Extract the [x, y] coordinate from the center of the cell holding the provided text.  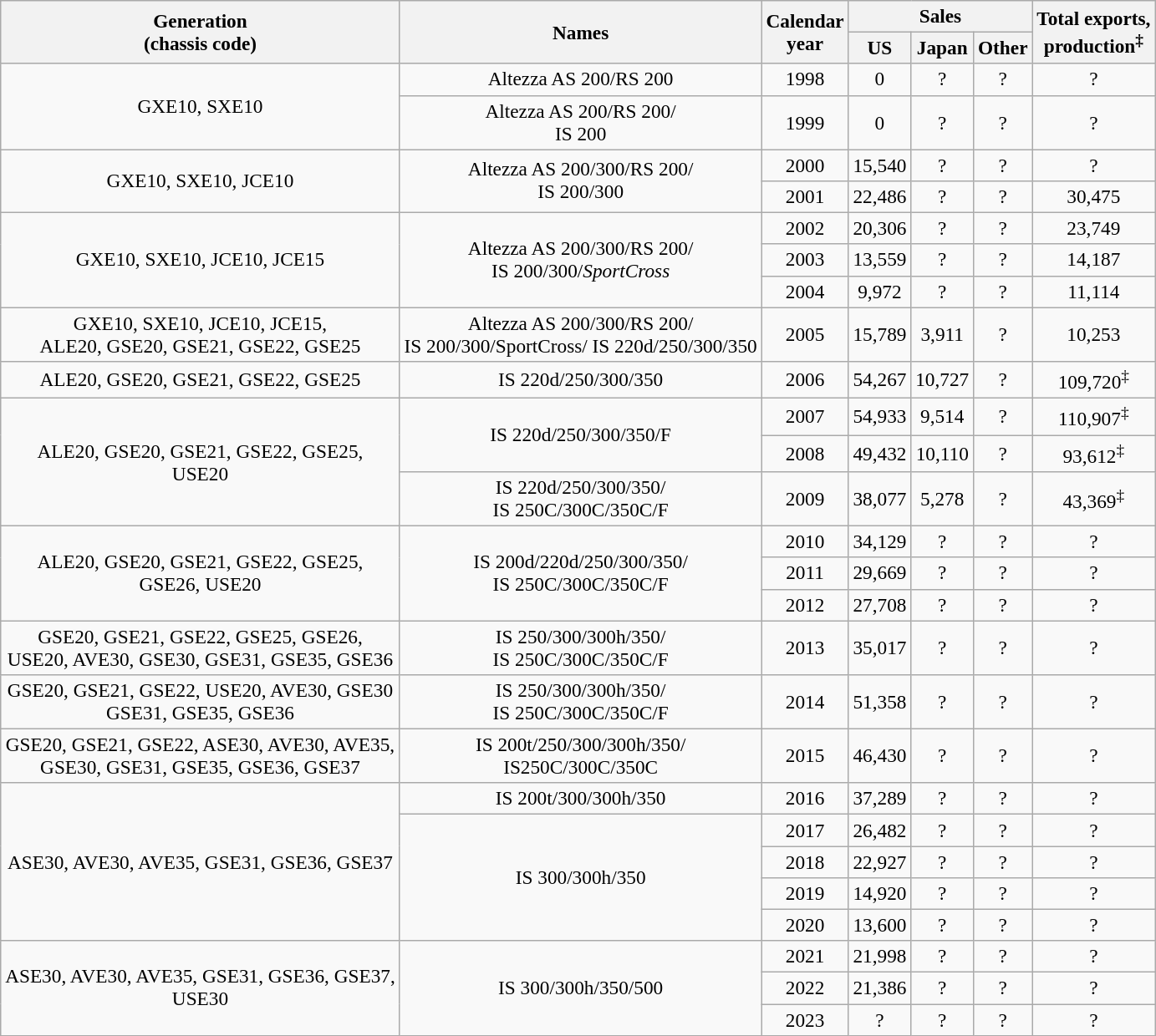
26,482 [879, 830]
Altezza AS 200/RS 200/IS 200 [580, 122]
Sales [940, 16]
15,540 [879, 165]
14,920 [879, 893]
Total exports, production‡ [1093, 32]
2000 [805, 165]
93,612‡ [1093, 453]
2018 [805, 861]
2013 [805, 647]
23,749 [1093, 228]
15,789 [879, 334]
2015 [805, 755]
2002 [805, 228]
Altezza AS 200/RS 200 [580, 79]
13,559 [879, 260]
GXE10, SXE10, JCE10, JCE15 [201, 259]
GSE20, GSE21, GSE22, USE20, AVE30, GSE30GSE31, GSE35, GSE36 [201, 702]
2003 [805, 260]
38,077 [879, 498]
9,514 [943, 416]
IS 200t/300/300h/350 [580, 799]
GXE10, SXE10, JCE10 [201, 180]
GSE20, GSE21, GSE22, ASE30, AVE30, AVE35,GSE30, GSE31, GSE35, GSE36, GSE37 [201, 755]
109,720‡ [1093, 379]
Altezza AS 200/300/RS 200/IS 200/300/SportCross [580, 259]
Altezza AS 200/300/RS 200/IS 200/300 [580, 180]
ASE30, AVE30, AVE35, GSE31, GSE36, GSE37,USE30 [201, 988]
ALE20, GSE20, GSE21, GSE22, GSE25,USE20 [201, 461]
2008 [805, 453]
5,278 [943, 498]
30,475 [1093, 196]
IS 300/300h/350/500 [580, 988]
10,110 [943, 453]
43,369‡ [1093, 498]
GXE10, SXE10 [201, 107]
21,386 [879, 988]
21,998 [879, 957]
49,432 [879, 453]
2011 [805, 573]
51,358 [879, 702]
20,306 [879, 228]
22,927 [879, 861]
2007 [805, 416]
27,708 [879, 605]
2023 [805, 1019]
Other [1003, 48]
37,289 [879, 799]
IS 300/300h/350 [580, 877]
Calendar year [805, 32]
10,727 [943, 379]
9,972 [879, 292]
2005 [805, 334]
110,907‡ [1093, 416]
54,933 [879, 416]
2009 [805, 498]
2020 [805, 925]
2019 [805, 893]
ASE30, AVE30, AVE35, GSE31, GSE36, GSE37 [201, 862]
2004 [805, 292]
IS 220d/250/300/350 [580, 379]
2016 [805, 799]
22,486 [879, 196]
13,600 [879, 925]
Japan [943, 48]
2010 [805, 541]
IS 200t/250/300/300h/350/IS250C/300C/350C [580, 755]
3,911 [943, 334]
2012 [805, 605]
IS 220d/250/300/350/F [580, 434]
2022 [805, 988]
2006 [805, 379]
ALE20, GSE20, GSE21, GSE22, GSE25,GSE26, USE20 [201, 573]
54,267 [879, 379]
1998 [805, 79]
1999 [805, 122]
IS 220d/250/300/350/IS 250C/300C/350C/F [580, 498]
34,129 [879, 541]
Generation (chassis code) [201, 32]
11,114 [1093, 292]
14,187 [1093, 260]
10,253 [1093, 334]
GXE10, SXE10, JCE10, JCE15,ALE20, GSE20, GSE21, GSE22, GSE25 [201, 334]
2017 [805, 830]
Names [580, 32]
2001 [805, 196]
29,669 [879, 573]
Altezza AS 200/300/RS 200/IS 200/300/SportCross/ IS 220d/250/300/350 [580, 334]
GSE20, GSE21, GSE22, GSE25, GSE26,USE20, AVE30, GSE30, GSE31, GSE35, GSE36 [201, 647]
IS 200d/220d/250/300/350/IS 250C/300C/350C/F [580, 573]
ALE20, GSE20, GSE21, GSE22, GSE25 [201, 379]
46,430 [879, 755]
2014 [805, 702]
US [879, 48]
2021 [805, 957]
35,017 [879, 647]
